Find where the given text appears and provide that cell's center as (x, y) coordinate. 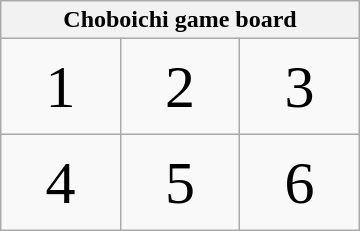
3 (300, 87)
2 (180, 87)
4 (60, 183)
1 (60, 87)
6 (300, 183)
Choboichi game board (180, 20)
5 (180, 183)
